Pinpoint the cell where the given text exists, returning its [X, Y] midpoint coordinate. 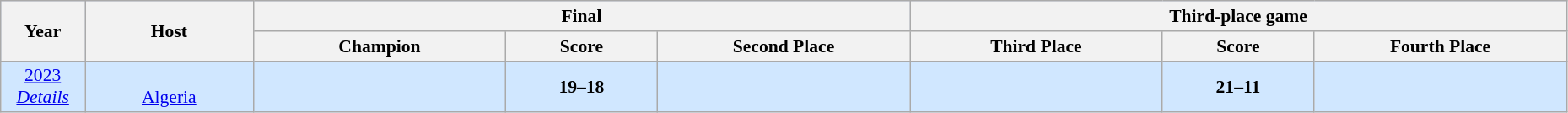
Third Place [1036, 46]
Final [582, 16]
Third-place game [1238, 16]
Fourth Place [1441, 46]
Host [170, 30]
2023 Details [43, 86]
Algeria [170, 86]
Year [43, 30]
Champion [380, 46]
19–18 [582, 86]
Second Place [783, 46]
21–11 [1238, 86]
